Provide the [X, Y] coordinate of the cell's center where the given text is located.  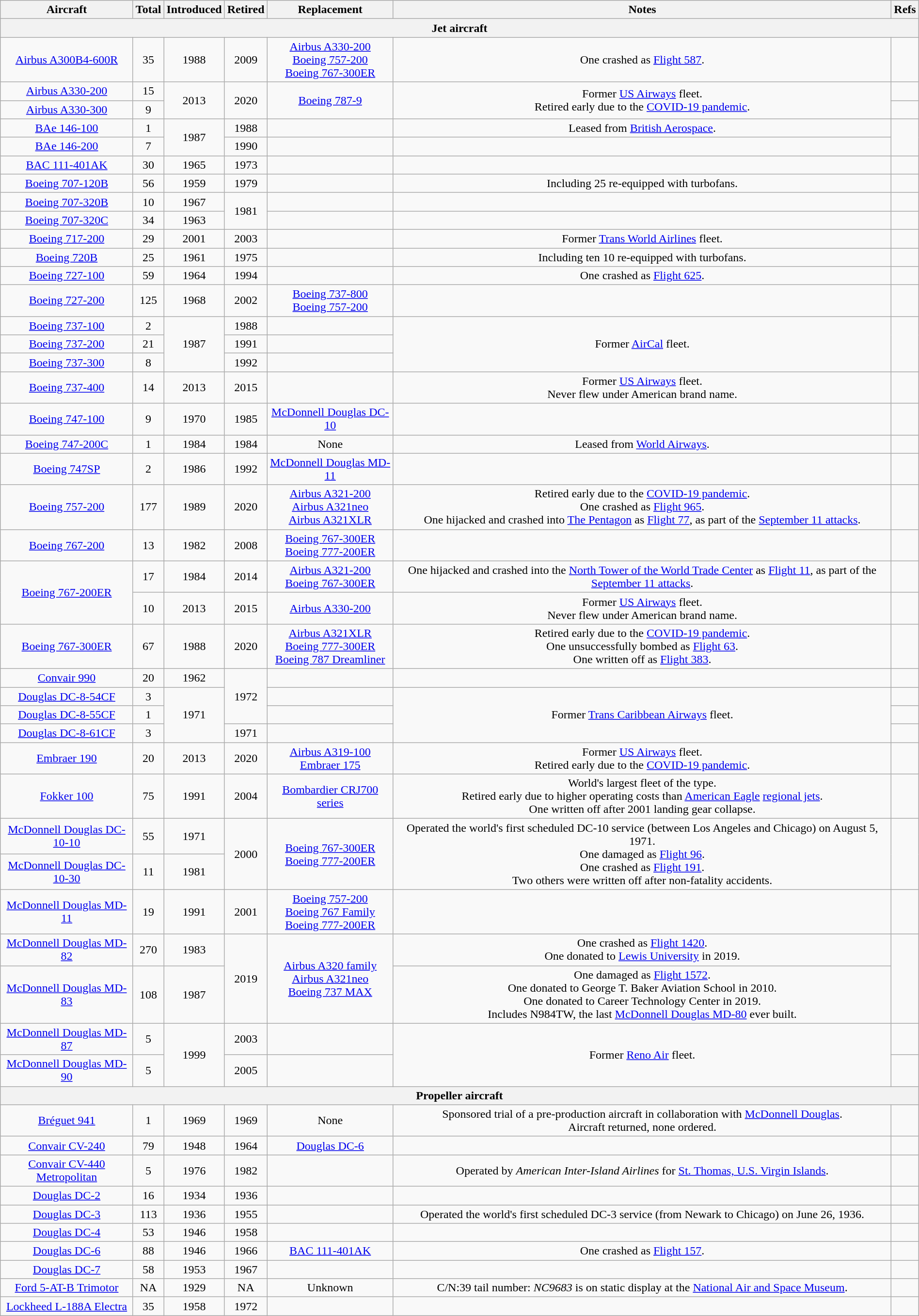
21 [148, 344]
Bombardier CRJ700 series [330, 796]
1999 [194, 1055]
Retired [246, 10]
2002 [246, 301]
113 [148, 1214]
Airbus A330-300 [67, 110]
Douglas DC-8-54CF [67, 697]
Replacement [330, 10]
Boeing 737-200 [67, 344]
2008 [246, 545]
Introduced [194, 10]
1934 [194, 1195]
1948 [194, 1145]
14 [148, 388]
Convair CV-440 Metropolitan [67, 1170]
17 [148, 577]
Boeing 747SP [67, 469]
Airbus A330-200Boeing 757-200Boeing 767-300ER [330, 60]
McDonnell Douglas DC-10-30 [67, 872]
Including 25 re-equipped with turbofans. [642, 183]
One crashed as Flight 1420.One donated to Lewis University in 2019. [642, 950]
Douglas DC-7 [67, 1269]
25 [148, 257]
Including ten 10 re-equipped with turbofans. [642, 257]
Convair CV-240 [67, 1145]
One crashed as Flight 587. [642, 60]
79 [148, 1145]
1959 [194, 183]
270 [148, 950]
Boeing 747-200C [67, 444]
McDonnell Douglas MD-82 [67, 950]
1970 [194, 419]
Boeing 707-320B [67, 202]
Boeing 757-200 [67, 507]
13 [148, 545]
Boeing 737-300 [67, 363]
Convair 990 [67, 678]
1976 [194, 1170]
1983 [194, 950]
1968 [194, 301]
15 [148, 91]
1962 [194, 678]
Unknown [330, 1288]
One crashed as Flight 625. [642, 276]
1989 [194, 507]
Airbus A321-200Airbus A321neoAirbus A321XLR [330, 507]
Embraer 190 [67, 758]
125 [148, 301]
Total [148, 10]
C/N:39 tail number: NC9683 is on static display at the National Air and Space Museum. [642, 1288]
1965 [194, 165]
11 [148, 872]
McDonnell Douglas DC-10-10 [67, 837]
Douglas DC-4 [67, 1233]
Lockheed L-188A Electra [67, 1306]
Former Trans Caribbean Airways fleet. [642, 715]
30 [148, 165]
Bréguet 941 [67, 1121]
Airbus A321-200Boeing 767-300ER [330, 577]
29 [148, 238]
Propeller aircraft [459, 1095]
1953 [194, 1269]
Airbus A320 familyAirbus A321neoBoeing 737 MAX [330, 979]
1955 [246, 1214]
Jet aircraft [459, 28]
Airbus A319-100 Embraer 175 [330, 758]
Sponsored trial of a pre-production aircraft in collaboration with McDonnell Douglas.Aircraft returned, none ordered. [642, 1121]
88 [148, 1251]
Former Trans World Airlines fleet. [642, 238]
Boeing 737-800Boeing 757-200 [330, 301]
Boeing 787-9 [330, 100]
1979 [246, 183]
75 [148, 796]
BAe 146-200 [67, 146]
Boeing 707-120B [67, 183]
2005 [246, 1070]
McDonnell Douglas MD-83 [67, 995]
Fokker 100 [67, 796]
Douglas DC-8-55CF [67, 715]
Leased from World Airways. [642, 444]
53 [148, 1233]
McDonnell Douglas MD-87 [67, 1039]
8 [148, 363]
Ford 5-AT-B Trimotor [67, 1288]
2004 [246, 796]
19 [148, 912]
Boeing 737-100 [67, 326]
Boeing 727-200 [67, 301]
Boeing 757-200Boeing 767 FamilyBoeing 777-200ER [330, 912]
Douglas DC-2 [67, 1195]
67 [148, 646]
Boeing 767-300ER [67, 646]
Notes [642, 10]
2019 [246, 979]
Boeing 707-320C [67, 220]
1973 [246, 165]
1986 [194, 469]
Douglas DC-8-61CF [67, 733]
Airbus A321XLRBoeing 777-300ERBoeing 787 Dreamliner [330, 646]
Former AirCal fleet. [642, 344]
1961 [194, 257]
Boeing 767-200 [67, 545]
108 [148, 995]
2014 [246, 577]
2009 [246, 60]
Boeing 737-400 [67, 388]
Boeing 717-200 [67, 238]
Airbus A300B4-600R [67, 60]
Boeing 727-100 [67, 276]
7 [148, 146]
Refs [905, 10]
1975 [246, 257]
Douglas DC-3 [67, 1214]
Operated by American Inter-Island Airlines for St. Thomas, U.S. Virgin Islands. [642, 1170]
177 [148, 507]
Retired early due to the COVID-19 pandemic.One unsuccessfully bombed as Flight 63.One written off as Flight 383. [642, 646]
Boeing 747-100 [67, 419]
59 [148, 276]
Operated the world's first scheduled DC-3 service (from Newark to Chicago) on June 26, 1936. [642, 1214]
Aircraft [67, 10]
Boeing 720B [67, 257]
McDonnell Douglas MD-90 [67, 1070]
16 [148, 1195]
56 [148, 183]
1990 [246, 146]
58 [148, 1269]
McDonnell Douglas DC-10 [330, 419]
34 [148, 220]
One crashed as Flight 157. [642, 1251]
1966 [246, 1251]
One hijacked and crashed into the North Tower of the World Trade Center as Flight 11, as part of the September 11 attacks. [642, 577]
1994 [246, 276]
1963 [194, 220]
Leased from British Aerospace. [642, 128]
Boeing 767-200ER [67, 592]
1929 [194, 1288]
55 [148, 837]
1985 [246, 419]
BAe 146-100 [67, 128]
2000 [246, 854]
Former Reno Air fleet. [642, 1055]
